Capture the cell that displays the provided text and extract its (X, Y) central coordinate. 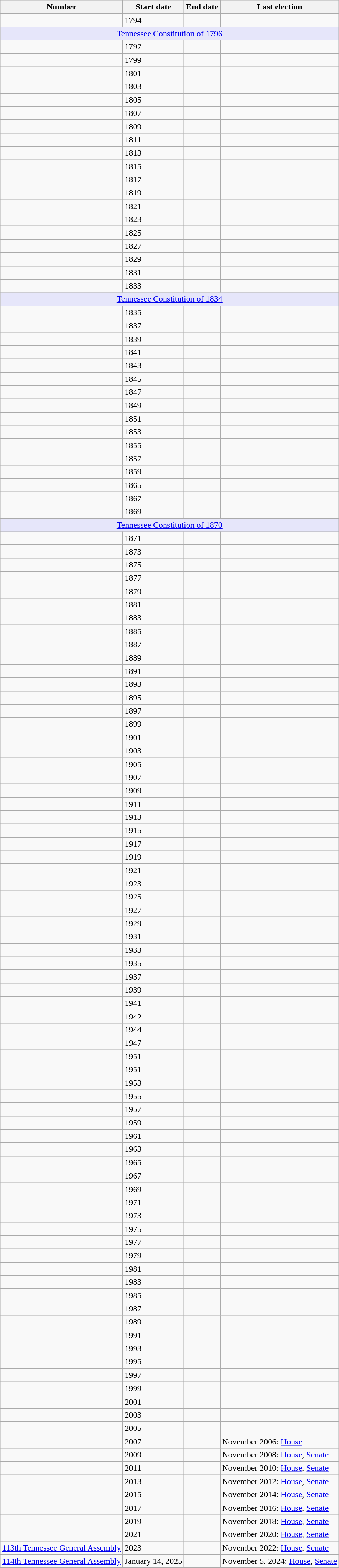
2003 (153, 1415)
2017 (153, 1508)
1819 (153, 193)
1817 (153, 180)
1991 (153, 1335)
1823 (153, 220)
1899 (153, 724)
2023 (153, 1548)
1887 (153, 645)
1911 (153, 804)
1877 (153, 578)
1961 (153, 1136)
1941 (153, 1003)
1807 (153, 113)
1927 (153, 910)
January 14, 2025 (153, 1561)
1815 (153, 166)
1939 (153, 990)
November 2016: House, Senate (280, 1508)
1923 (153, 884)
1997 (153, 1375)
1921 (153, 870)
1803 (153, 87)
1975 (153, 1229)
November 2006: House (280, 1442)
1973 (153, 1216)
1929 (153, 923)
2011 (153, 1468)
2019 (153, 1521)
1917 (153, 844)
1885 (153, 631)
November 2022: House, Senate (280, 1548)
1825 (153, 233)
1971 (153, 1202)
114th Tennessee General Assembly (61, 1561)
1963 (153, 1149)
1933 (153, 950)
1981 (153, 1269)
1999 (153, 1388)
1849 (153, 406)
1853 (153, 432)
Last election (280, 7)
1859 (153, 472)
1837 (153, 326)
November 2008: House, Senate (280, 1455)
1867 (153, 498)
1995 (153, 1362)
November 5, 2024: House, Senate (280, 1561)
1883 (153, 618)
November 2018: House, Senate (280, 1521)
November 2014: House, Senate (280, 1495)
1897 (153, 711)
1937 (153, 976)
1905 (153, 764)
113th Tennessee General Assembly (61, 1548)
1907 (153, 777)
Tennessee Constitution of 1870 (169, 525)
1942 (153, 1017)
1983 (153, 1282)
1797 (153, 47)
November 2010: House, Senate (280, 1468)
1851 (153, 419)
1809 (153, 126)
1801 (153, 73)
1919 (153, 857)
End date (202, 7)
1953 (153, 1083)
1821 (153, 206)
2021 (153, 1534)
1903 (153, 751)
Tennessee Constitution of 1796 (169, 34)
1979 (153, 1256)
1969 (153, 1189)
1881 (153, 605)
1985 (153, 1295)
1925 (153, 897)
1957 (153, 1109)
1805 (153, 100)
1827 (153, 246)
1865 (153, 485)
1913 (153, 817)
1931 (153, 937)
1841 (153, 352)
1947 (153, 1043)
1889 (153, 658)
1959 (153, 1123)
1857 (153, 459)
1955 (153, 1096)
1977 (153, 1242)
2013 (153, 1481)
1829 (153, 259)
November 2012: House, Senate (280, 1481)
1879 (153, 592)
1891 (153, 671)
1901 (153, 737)
1799 (153, 60)
1833 (153, 286)
November 2020: House, Senate (280, 1534)
1989 (153, 1322)
1843 (153, 365)
1835 (153, 312)
2005 (153, 1428)
1831 (153, 273)
1855 (153, 445)
2001 (153, 1402)
1873 (153, 551)
1839 (153, 339)
1893 (153, 684)
2009 (153, 1455)
1915 (153, 831)
1847 (153, 392)
1811 (153, 140)
1935 (153, 963)
1993 (153, 1348)
1967 (153, 1176)
Start date (153, 7)
1871 (153, 538)
1944 (153, 1030)
2015 (153, 1495)
Tennessee Constitution of 1834 (169, 299)
1909 (153, 790)
1813 (153, 153)
Number (61, 7)
1794 (153, 20)
1965 (153, 1162)
2007 (153, 1442)
1987 (153, 1309)
1869 (153, 512)
1875 (153, 565)
1845 (153, 379)
1895 (153, 698)
